Identify which cell holds the provided text, then report its (x, y) central coordinate. 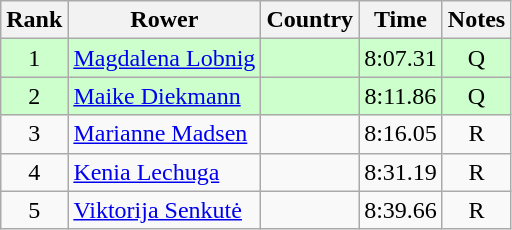
Magdalena Lobnig (164, 58)
Rower (164, 20)
8:16.05 (401, 134)
8:11.86 (401, 96)
3 (34, 134)
Rank (34, 20)
Maike Diekmann (164, 96)
Time (401, 20)
Kenia Lechuga (164, 172)
2 (34, 96)
Marianne Madsen (164, 134)
Notes (476, 20)
4 (34, 172)
Viktorija Senkutė (164, 210)
8:39.66 (401, 210)
8:31.19 (401, 172)
Country (310, 20)
8:07.31 (401, 58)
1 (34, 58)
5 (34, 210)
